Search for the cell housing the specified text and yield its (x, y) center coordinate. 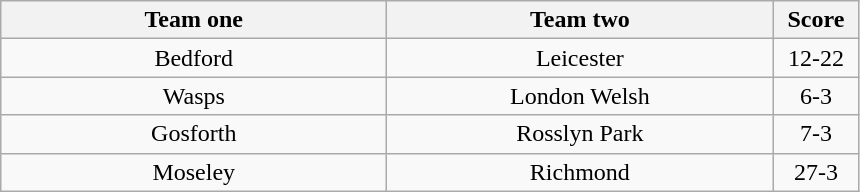
Team one (194, 20)
27-3 (816, 172)
Gosforth (194, 134)
12-22 (816, 58)
Team two (580, 20)
7-3 (816, 134)
Leicester (580, 58)
Score (816, 20)
London Welsh (580, 96)
6-3 (816, 96)
Moseley (194, 172)
Richmond (580, 172)
Bedford (194, 58)
Wasps (194, 96)
Rosslyn Park (580, 134)
